Provide the (X, Y) coordinate of the cell's center where the given text is located.  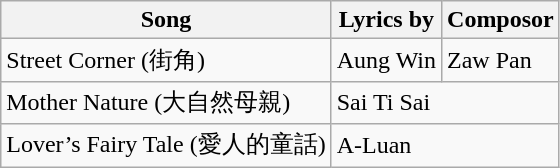
Composor (501, 20)
Lyrics by (386, 20)
Aung Win (386, 60)
Zaw Pan (501, 60)
Sai Ti Sai (445, 102)
Lover’s Fairy Tale (愛人的童話) (166, 146)
Song (166, 20)
A-Luan (445, 146)
Street Corner (街角) (166, 60)
Mother Nature (大自然母親) (166, 102)
